Find where the given text appears and provide that cell's center as [X, Y] coordinate. 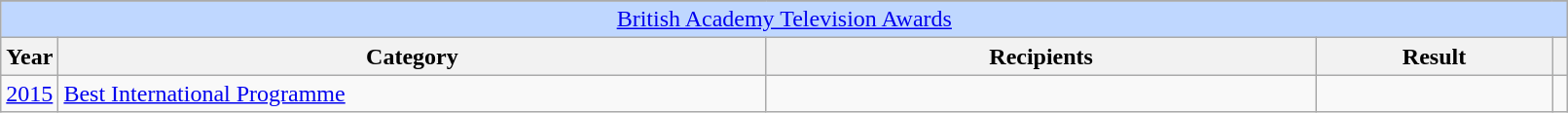
Result [1434, 56]
Year [29, 56]
2015 [29, 94]
British Academy Television Awards [784, 19]
Best International Programme [413, 94]
Category [413, 56]
Recipients [1041, 56]
